Determine the (X, Y) coordinate at the center of the cell enclosing the given text.  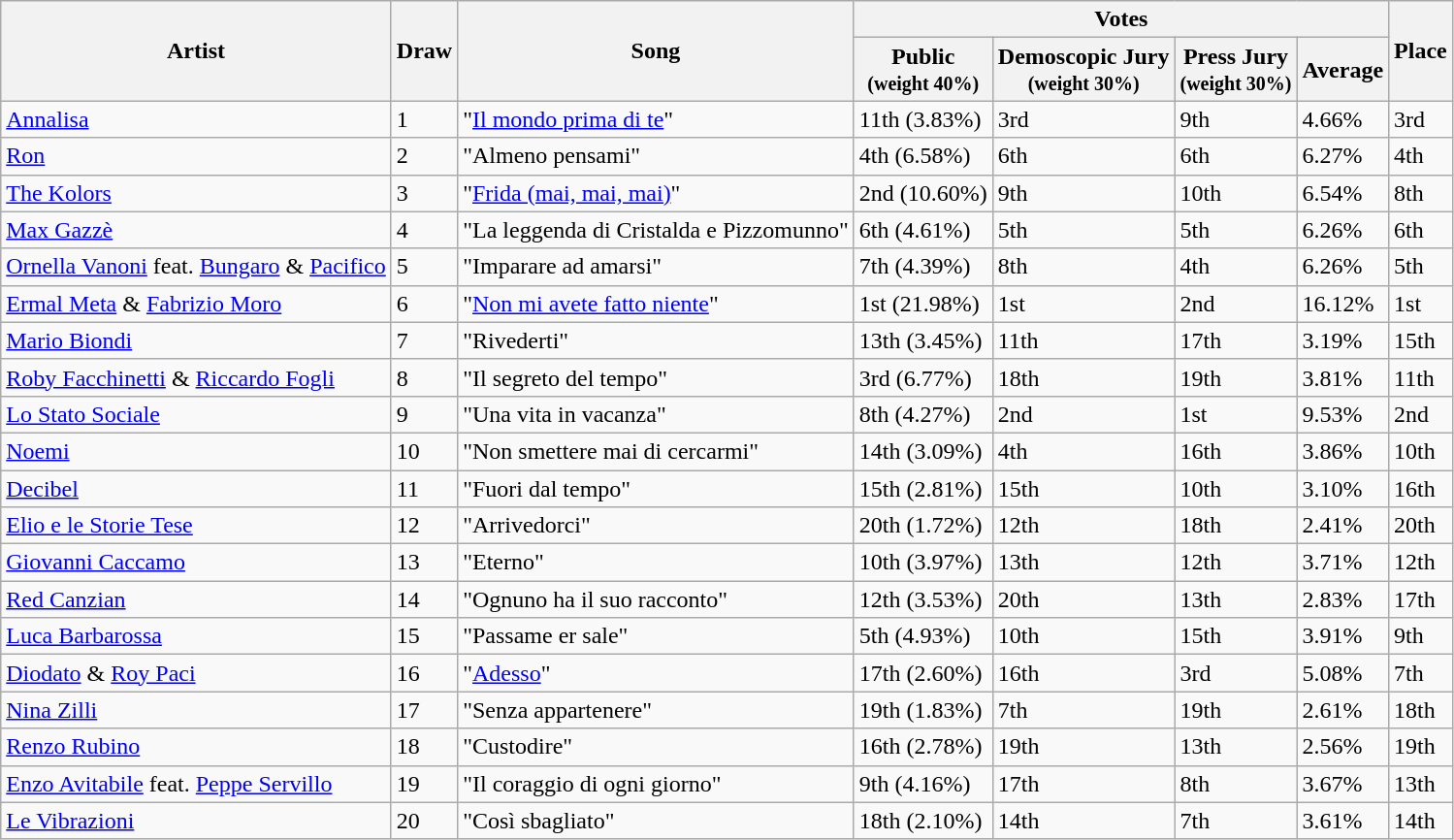
Place (1421, 50)
"Adesso" (656, 673)
13 (424, 563)
11 (424, 488)
"Una vita in vacanza" (656, 414)
"Frida (mai, mai, mai)" (656, 193)
4 (424, 230)
"Custodire" (656, 747)
Red Canzian (196, 599)
1 (424, 119)
"Non mi avete fatto niente" (656, 304)
3.67% (1342, 784)
Ermal Meta & Fabrizio Moro (196, 304)
9 (424, 414)
Luca Barbarossa (196, 636)
3.61% (1342, 821)
"Il segreto del tempo" (656, 377)
"Senza appartenere" (656, 710)
Mario Biondi (196, 340)
17th (2.60%) (923, 673)
14 (424, 599)
3.71% (1342, 563)
15 (424, 636)
16.12% (1342, 304)
Public(weight 40%) (923, 70)
19 (424, 784)
5 (424, 267)
Ron (196, 156)
"Così sbagliato" (656, 821)
4th (6.58%) (923, 156)
"Arrivedorci" (656, 526)
Elio e le Storie Tese (196, 526)
3 (424, 193)
7th (4.39%) (923, 267)
6th (4.61%) (923, 230)
2.83% (1342, 599)
3rd (6.77%) (923, 377)
Decibel (196, 488)
2nd (10.60%) (923, 193)
3.10% (1342, 488)
11th (3.83%) (923, 119)
12 (424, 526)
Noemi (196, 451)
18 (424, 747)
18th (2.10%) (923, 821)
14th (3.09%) (923, 451)
6.27% (1342, 156)
Average (1342, 70)
Enzo Avitabile feat. Peppe Servillo (196, 784)
17 (424, 710)
20 (424, 821)
"Fuori dal tempo" (656, 488)
3.86% (1342, 451)
6.54% (1342, 193)
5th (4.93%) (923, 636)
19th (1.83%) (923, 710)
16 (424, 673)
4.66% (1342, 119)
3.81% (1342, 377)
The Kolors (196, 193)
3.91% (1342, 636)
"Almeno pensami" (656, 156)
7 (424, 340)
"Eterno" (656, 563)
Roby Facchinetti & Riccardo Fogli (196, 377)
"Il coraggio di ogni giorno" (656, 784)
9.53% (1342, 414)
2.61% (1342, 710)
10 (424, 451)
"Passame er sale" (656, 636)
9th (4.16%) (923, 784)
12th (3.53%) (923, 599)
Press Jury(weight 30%) (1236, 70)
Votes (1121, 19)
"Ognuno ha il suo racconto" (656, 599)
Nina Zilli (196, 710)
Giovanni Caccamo (196, 563)
8 (424, 377)
10th (3.97%) (923, 563)
"Non smettere mai di cercarmi" (656, 451)
"Il mondo prima di te" (656, 119)
15th (2.81%) (923, 488)
Renzo Rubino (196, 747)
Artist (196, 50)
Ornella Vanoni feat. Bungaro & Pacifico (196, 267)
Annalisa (196, 119)
Demoscopic Jury(weight 30%) (1083, 70)
16th (2.78%) (923, 747)
8th (4.27%) (923, 414)
2 (424, 156)
13th (3.45%) (923, 340)
Max Gazzè (196, 230)
5.08% (1342, 673)
1st (21.98%) (923, 304)
2.41% (1342, 526)
Lo Stato Sociale (196, 414)
20th (1.72%) (923, 526)
Song (656, 50)
Diodato & Roy Paci (196, 673)
"Rivederti" (656, 340)
6 (424, 304)
Le Vibrazioni (196, 821)
"La leggenda di Cristalda e Pizzomunno" (656, 230)
Draw (424, 50)
3.19% (1342, 340)
"Imparare ad amarsi" (656, 267)
2.56% (1342, 747)
